Scan for the cell matching the given text and deliver its (x, y) coordinate at center. 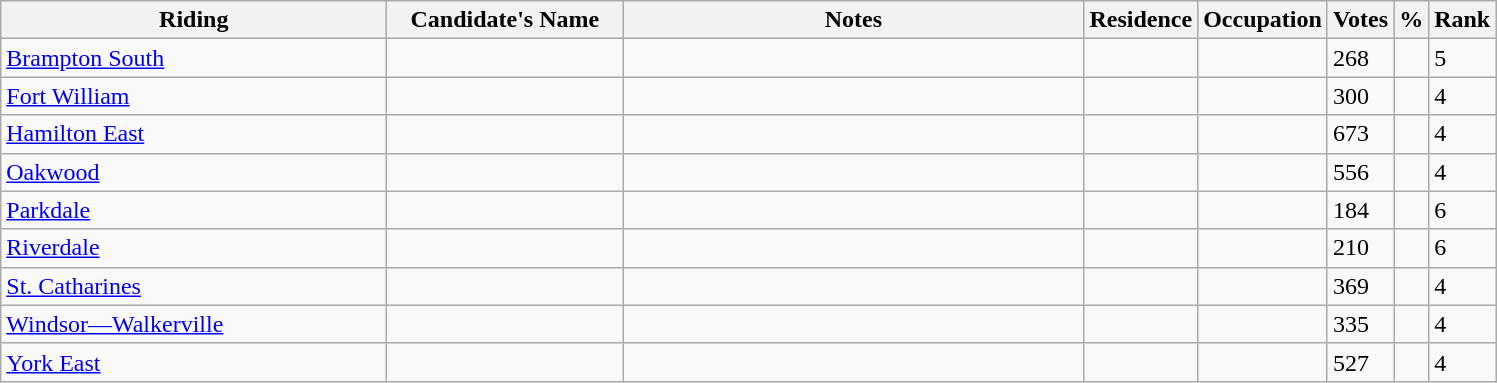
5 (1462, 58)
Windsor—Walkerville (194, 324)
Brampton South (194, 58)
Candidate's Name (505, 20)
Riverdale (194, 248)
369 (1360, 286)
673 (1360, 134)
Votes (1360, 20)
210 (1360, 248)
268 (1360, 58)
Notes (854, 20)
York East (194, 362)
St. Catharines (194, 286)
Fort William (194, 96)
Occupation (1263, 20)
Oakwood (194, 172)
Parkdale (194, 210)
527 (1360, 362)
Riding (194, 20)
184 (1360, 210)
335 (1360, 324)
% (1412, 20)
300 (1360, 96)
556 (1360, 172)
Hamilton East (194, 134)
Rank (1462, 20)
Residence (1141, 20)
